Output the (X, Y) coordinate of the center of the cell containing the given text.  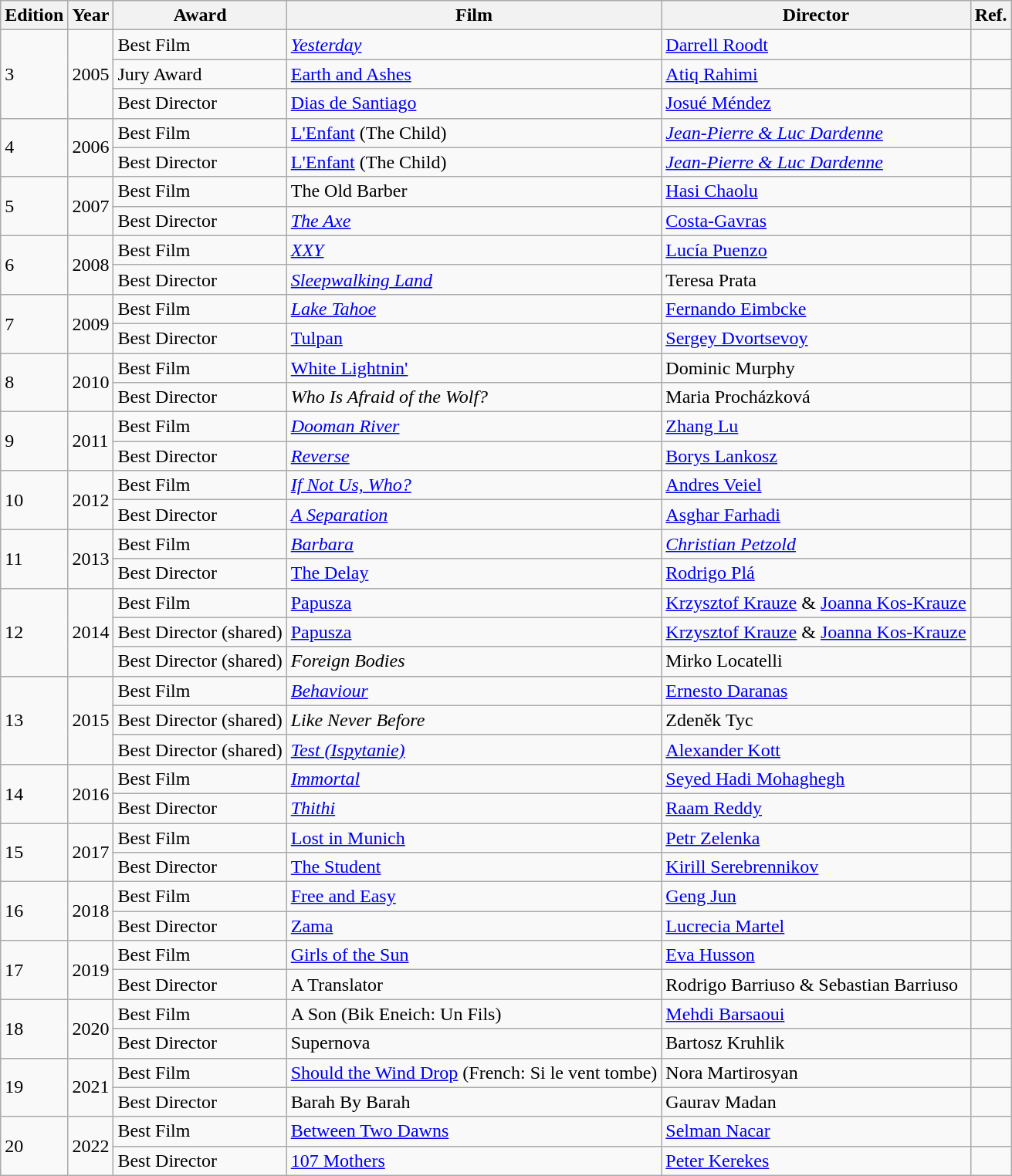
Like Never Before (474, 720)
Christian Petzold (816, 544)
White Lightnin' (474, 368)
19 (34, 1087)
2016 (91, 793)
Kirill Serebrennikov (816, 867)
20 (34, 1146)
Selman Nacar (816, 1131)
Supernova (474, 1043)
Zdeněk Tyc (816, 720)
Foreign Bodies (474, 661)
Director (816, 15)
Hasi Chaolu (816, 191)
2008 (91, 265)
10 (34, 500)
Mirko Locatelli (816, 661)
2018 (91, 911)
Sergey Dvortsevoy (816, 338)
Immortal (474, 779)
Bartosz Kruhlik (816, 1043)
12 (34, 632)
Behaviour (474, 691)
Rodrigo Barriuso & Sebastian Barriuso (816, 985)
107 Mothers (474, 1161)
A Separation (474, 515)
14 (34, 793)
Andres Veiel (816, 485)
Zhang Lu (816, 427)
The Delay (474, 573)
Borys Lankosz (816, 456)
2006 (91, 147)
Josué Méndez (816, 103)
Mehdi Barsaoui (816, 1014)
Should the Wind Drop (French: Si le vent tombe) (474, 1073)
Jury Award (200, 74)
A Son (Bik Eneich: Un Fils) (474, 1014)
Dooman River (474, 427)
If Not Us, Who? (474, 485)
Yesterday (474, 45)
6 (34, 265)
The Student (474, 867)
Award (200, 15)
Maria Procházková (816, 397)
2009 (91, 323)
9 (34, 441)
16 (34, 911)
2013 (91, 559)
Lucía Puenzo (816, 250)
2019 (91, 970)
Lost in Munich (474, 837)
18 (34, 1029)
The Old Barber (474, 191)
2021 (91, 1087)
Year (91, 15)
A Translator (474, 985)
2010 (91, 383)
2015 (91, 720)
Girls of the Sun (474, 955)
Tulpan (474, 338)
Darrell Roodt (816, 45)
Raam Reddy (816, 808)
Free and Easy (474, 897)
2007 (91, 206)
Rodrigo Plá (816, 573)
Lucrecia Martel (816, 926)
2005 (91, 74)
2012 (91, 500)
5 (34, 206)
15 (34, 852)
Earth and Ashes (474, 74)
17 (34, 970)
Thithi (474, 808)
Gaurav Madan (816, 1102)
3 (34, 74)
2020 (91, 1029)
2011 (91, 441)
Alexander Kott (816, 749)
2014 (91, 632)
Nora Martirosyan (816, 1073)
Seyed Hadi Mohaghegh (816, 779)
Test (Ispytanie) (474, 749)
Reverse (474, 456)
Sleepwalking Land (474, 279)
2017 (91, 852)
Film (474, 15)
Zama (474, 926)
2022 (91, 1146)
Who Is Afraid of the Wolf? (474, 397)
8 (34, 383)
Dominic Murphy (816, 368)
Geng Jun (816, 897)
Peter Kerekes (816, 1161)
Dias de Santiago (474, 103)
7 (34, 323)
Asghar Farhadi (816, 515)
The Axe (474, 221)
11 (34, 559)
Teresa Prata (816, 279)
13 (34, 720)
Atiq Rahimi (816, 74)
Barbara (474, 544)
Ref. (991, 15)
Petr Zelenka (816, 837)
Between Two Dawns (474, 1131)
Fernando Eimbcke (816, 309)
Costa-Gavras (816, 221)
Eva Husson (816, 955)
Edition (34, 15)
4 (34, 147)
Barah By Barah (474, 1102)
XXY (474, 250)
Lake Tahoe (474, 309)
Ernesto Daranas (816, 691)
